Search for the cell housing the specified text and yield its (X, Y) center coordinate. 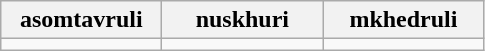
asomtavruli (82, 20)
mkhedruli (404, 20)
nuskhuri (242, 20)
